Return (x, y) of the center of cell containing provided text 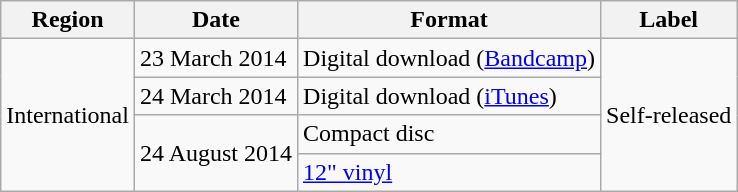
Region (68, 20)
Format (450, 20)
Date (216, 20)
Digital download (Bandcamp) (450, 58)
Label (669, 20)
Digital download (iTunes) (450, 96)
International (68, 115)
24 March 2014 (216, 96)
Self-released (669, 115)
24 August 2014 (216, 153)
12" vinyl (450, 172)
Compact disc (450, 134)
23 March 2014 (216, 58)
